Scan for the cell matching the given text and deliver its [X, Y] coordinate at center. 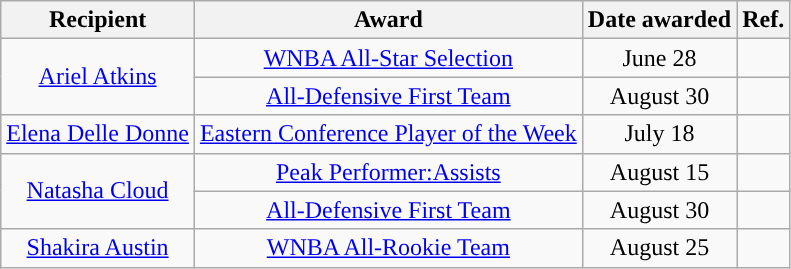
Peak Performer:Assists [388, 172]
Natasha Cloud [98, 191]
WNBA All-Star Selection [388, 58]
Recipient [98, 20]
Ref. [764, 20]
August 15 [659, 172]
Ariel Atkins [98, 77]
June 28 [659, 58]
Shakira Austin [98, 248]
Date awarded [659, 20]
WNBA All-Rookie Team [388, 248]
Eastern Conference Player of the Week [388, 134]
Award [388, 20]
Elena Delle Donne [98, 134]
July 18 [659, 134]
August 25 [659, 248]
